Pinpoint the cell where the given text exists, returning its [X, Y] midpoint coordinate. 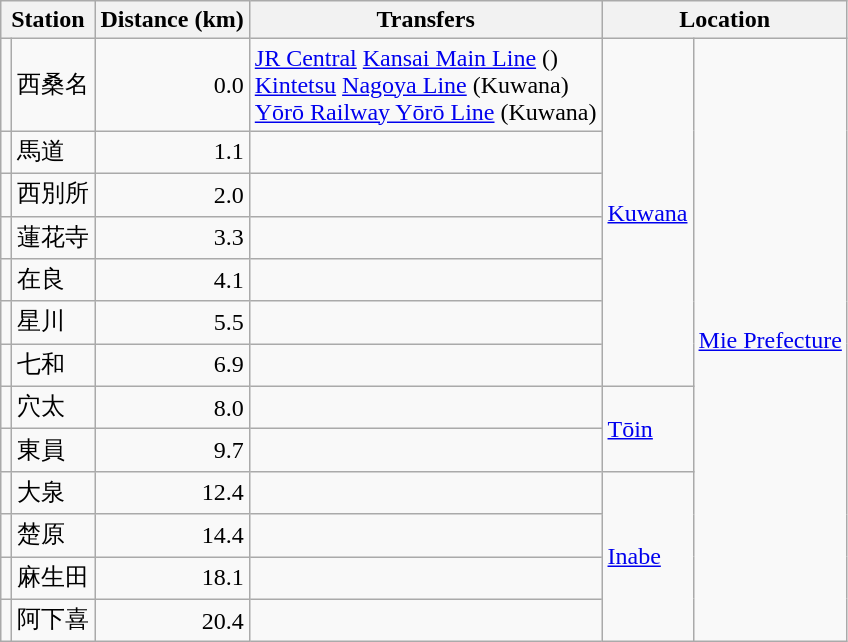
Location [724, 20]
Mie Prefecture [770, 340]
蓮花寺 [54, 238]
馬道 [54, 152]
東員 [54, 450]
JR Central Kansai Main Line () Kintetsu Nagoya Line (Kuwana)Yōrō Railway Yōrō Line (Kuwana) [426, 85]
6.9 [172, 366]
14.4 [172, 536]
在良 [54, 280]
楚原 [54, 536]
Distance (km) [172, 20]
Transfers [426, 20]
麻生田 [54, 578]
5.5 [172, 322]
9.7 [172, 450]
4.1 [172, 280]
七和 [54, 366]
0.0 [172, 85]
12.4 [172, 492]
1.1 [172, 152]
大泉 [54, 492]
西桑名 [54, 85]
18.1 [172, 578]
Kuwana [648, 212]
8.0 [172, 408]
阿下喜 [54, 620]
2.0 [172, 194]
Station [48, 20]
穴太 [54, 408]
西別所 [54, 194]
Inabe [648, 556]
Tōin [648, 428]
20.4 [172, 620]
3.3 [172, 238]
星川 [54, 322]
